Return [x, y] of the center of cell containing provided text 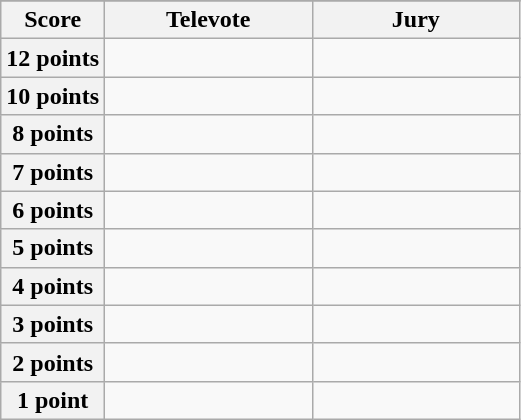
8 points [53, 134]
7 points [53, 172]
Jury [416, 20]
2 points [53, 362]
1 point [53, 400]
6 points [53, 210]
5 points [53, 248]
Score [53, 20]
10 points [53, 96]
4 points [53, 286]
Televote [209, 20]
3 points [53, 324]
12 points [53, 58]
